For the text-containing cell, return its midpoint in (X, Y) coordinate format. 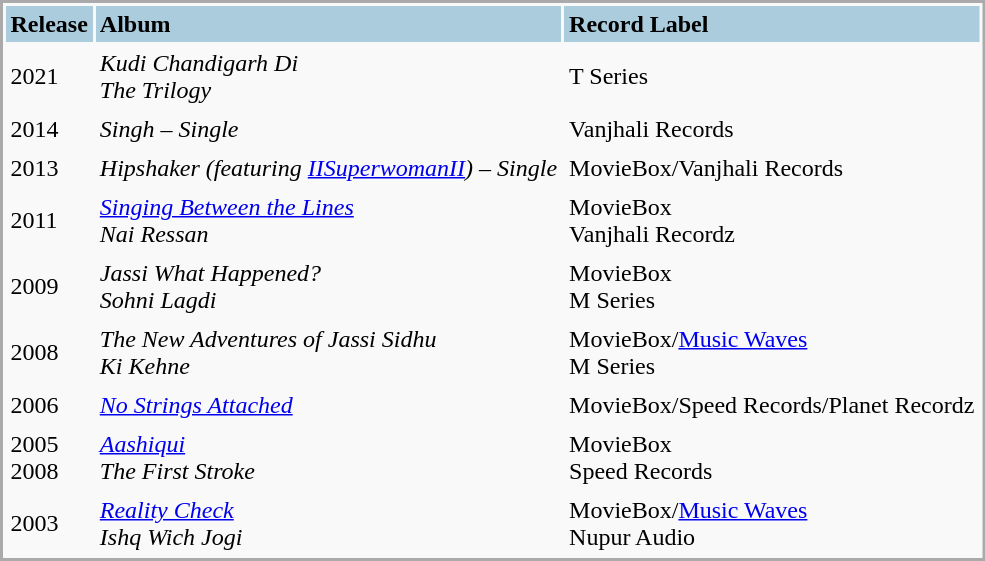
MovieBox/Music WavesNupur Audio (772, 524)
Vanjhali Records (772, 129)
Album (328, 24)
AashiquiThe First Stroke (328, 458)
Reality CheckIshq Wich Jogi (328, 524)
MovieBoxM Series (772, 286)
20052008 (49, 458)
2021 (49, 76)
Jassi What Happened?Sohni Lagdi (328, 286)
2013 (49, 168)
Singing Between the LinesNai Ressan (328, 220)
Kudi Chandigarh Di The Trilogy (328, 76)
MovieBox/Speed Records/Planet Recordz (772, 405)
2006 (49, 405)
No Strings Attached (328, 405)
MovieBox/Vanjhali Records (772, 168)
Hipshaker (featuring IISuperwomanII) – Single (328, 168)
Release (49, 24)
The New Adventures of Jassi SidhuKi Kehne (328, 352)
2014 (49, 129)
MovieBoxVanjhali Recordz (772, 220)
MovieBox/Music WavesM Series (772, 352)
2011 (49, 220)
Singh – Single (328, 129)
Record Label (772, 24)
2009 (49, 286)
2003 (49, 524)
T Series (772, 76)
2008 (49, 352)
MovieBoxSpeed Records (772, 458)
